Identify which cell holds the provided text, then report its [x, y] central coordinate. 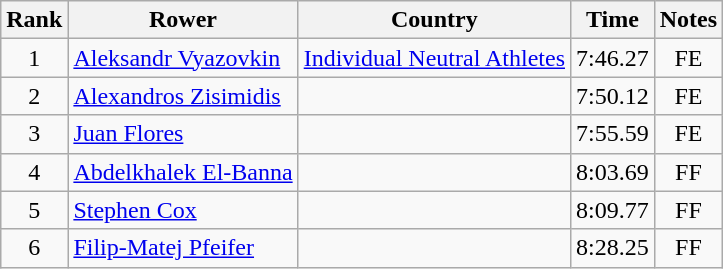
1 [34, 58]
6 [34, 248]
7:46.27 [613, 58]
Abdelkhalek El-Banna [183, 172]
Rower [183, 20]
Juan Flores [183, 134]
3 [34, 134]
7:55.59 [613, 134]
Filip-Matej Pfeifer [183, 248]
Alexandros Zisimidis [183, 96]
4 [34, 172]
Country [434, 20]
Notes [688, 20]
8:09.77 [613, 210]
Time [613, 20]
7:50.12 [613, 96]
Rank [34, 20]
Aleksandr Vyazovkin [183, 58]
8:28.25 [613, 248]
Individual Neutral Athletes [434, 58]
5 [34, 210]
8:03.69 [613, 172]
2 [34, 96]
Stephen Cox [183, 210]
